Detect which cell encompasses the target text, then output its [x, y] center coordinate. 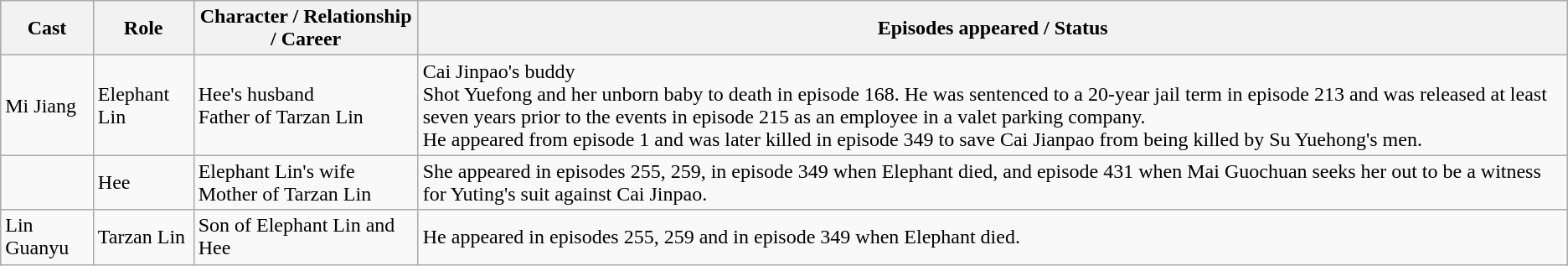
Son of Elephant Lin and Hee [306, 237]
Tarzan Lin [143, 237]
Character / Relationship / Career [306, 29]
Hee [143, 183]
Role [143, 29]
He appeared in episodes 255, 259 and in episode 349 when Elephant died. [993, 237]
Elephant Lin's wife Mother of Tarzan Lin [306, 183]
Mi Jiang [47, 106]
Lin Guanyu [47, 237]
Cast [47, 29]
Elephant Lin [143, 106]
Hee's husband Father of Tarzan Lin [306, 106]
Episodes appeared / Status [993, 29]
